Return (X, Y) of the center of cell containing provided text 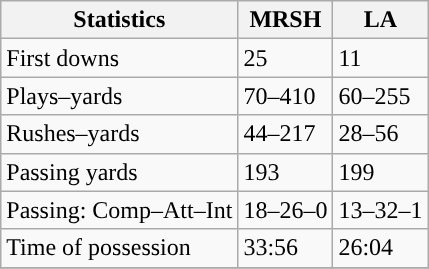
199 (380, 172)
28–56 (380, 134)
Passing: Comp–Att–Int (120, 210)
MRSH (286, 20)
25 (286, 58)
Time of possession (120, 248)
First downs (120, 58)
Passing yards (120, 172)
11 (380, 58)
193 (286, 172)
13–32–1 (380, 210)
26:04 (380, 248)
60–255 (380, 96)
44–217 (286, 134)
33:56 (286, 248)
Rushes–yards (120, 134)
LA (380, 20)
18–26–0 (286, 210)
Statistics (120, 20)
Plays–yards (120, 96)
70–410 (286, 96)
